Return [X, Y] of the center of cell containing provided text 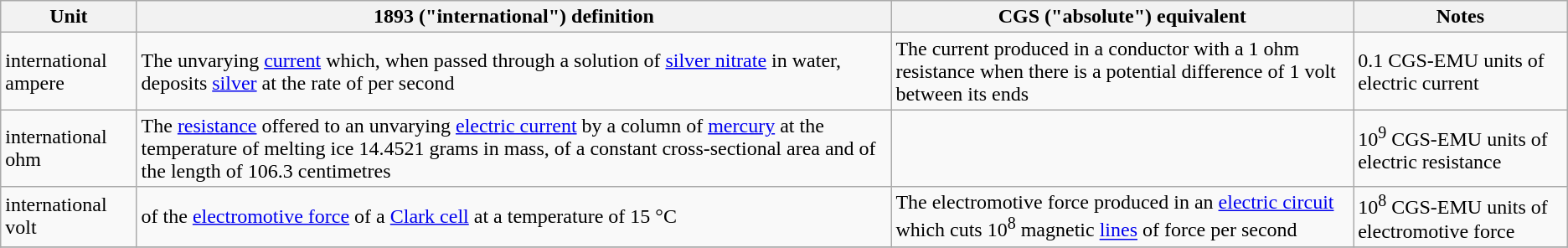
international volt [69, 217]
1893 ("international") definition [514, 17]
The electromotive force produced in an electric circuit which cuts 108 magnetic lines of force per second [1122, 217]
international ampere [69, 71]
of the electromotive force of a Clark cell at a temperature of 15 °C [514, 217]
0.1 CGS-EMU units of electric current [1461, 71]
The unvarying current which, when passed through a solution of silver nitrate in water, deposits silver at the rate of per second [514, 71]
Unit [69, 17]
The current produced in a conductor with a 1 ohm resistance when there is a potential difference of 1 volt between its ends [1122, 71]
108 CGS-EMU units of electromotive force [1461, 217]
international ohm [69, 148]
109 CGS-EMU units of electric resistance [1461, 148]
Notes [1461, 17]
CGS ("absolute") equivalent [1122, 17]
